Determine the [x, y] coordinate at the center of the cell enclosing the given text.  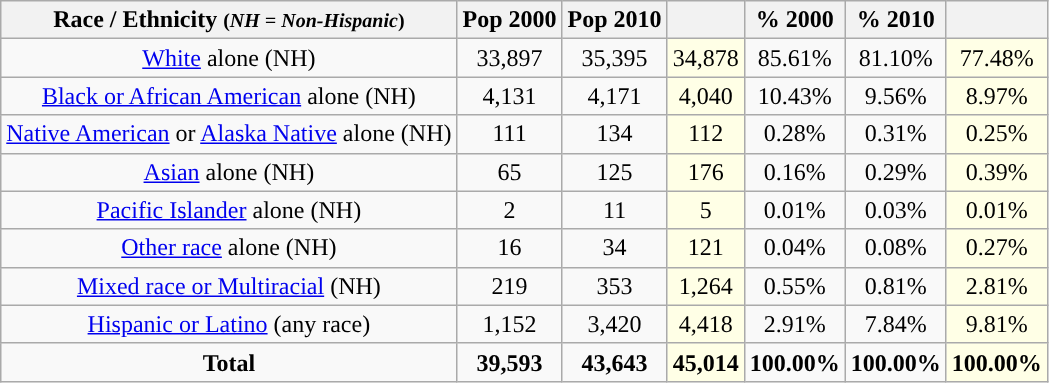
Pacific Islander alone (NH) [229, 210]
4,040 [706, 96]
0.27% [996, 248]
0.29% [896, 172]
Race / Ethnicity (NH = Non-Hispanic) [229, 20]
43,643 [614, 362]
0.55% [794, 286]
2.91% [794, 324]
112 [706, 134]
81.10% [896, 58]
Asian alone (NH) [229, 172]
Hispanic or Latino (any race) [229, 324]
3,420 [614, 324]
% 2010 [896, 20]
219 [510, 286]
77.48% [996, 58]
0.16% [794, 172]
7.84% [896, 324]
1,152 [510, 324]
4,171 [614, 96]
4,131 [510, 96]
34 [614, 248]
0.81% [896, 286]
35,395 [614, 58]
9.81% [996, 324]
121 [706, 248]
0.31% [896, 134]
16 [510, 248]
176 [706, 172]
10.43% [794, 96]
8.97% [996, 96]
65 [510, 172]
0.25% [996, 134]
5 [706, 210]
33,897 [510, 58]
45,014 [706, 362]
353 [614, 286]
85.61% [794, 58]
Black or African American alone (NH) [229, 96]
0.04% [794, 248]
White alone (NH) [229, 58]
Pop 2000 [510, 20]
Native American or Alaska Native alone (NH) [229, 134]
0.08% [896, 248]
Total [229, 362]
% 2000 [794, 20]
0.39% [996, 172]
134 [614, 134]
1,264 [706, 286]
Pop 2010 [614, 20]
39,593 [510, 362]
11 [614, 210]
34,878 [706, 58]
Other race alone (NH) [229, 248]
4,418 [706, 324]
2 [510, 210]
2.81% [996, 286]
9.56% [896, 96]
125 [614, 172]
0.28% [794, 134]
Mixed race or Multiracial (NH) [229, 286]
0.03% [896, 210]
111 [510, 134]
